Return [x, y] of the center of cell containing provided text 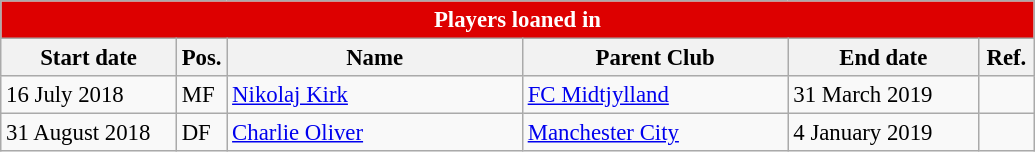
16 July 2018 [89, 95]
Pos. [201, 58]
End date [884, 58]
Name [375, 58]
31 August 2018 [89, 133]
Players loaned in [518, 20]
4 January 2019 [884, 133]
Manchester City [655, 133]
Ref. [1007, 58]
DF [201, 133]
MF [201, 95]
Charlie Oliver [375, 133]
Parent Club [655, 58]
FC Midtjylland [655, 95]
Start date [89, 58]
31 March 2019 [884, 95]
Nikolaj Kirk [375, 95]
